Identify which cell holds the provided text, then report its [X, Y] central coordinate. 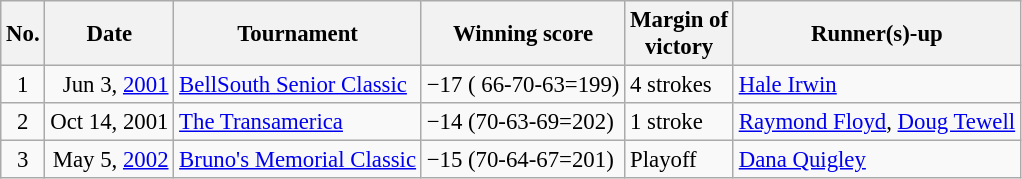
−15 (70-64-67=201) [522, 160]
Winning score [522, 34]
4 strokes [680, 85]
3 [23, 160]
2 [23, 122]
Jun 3, 2001 [110, 85]
The Transamerica [298, 122]
Oct 14, 2001 [110, 122]
Tournament [298, 34]
No. [23, 34]
Bruno's Memorial Classic [298, 160]
1 stroke [680, 122]
−14 (70-63-69=202) [522, 122]
May 5, 2002 [110, 160]
Date [110, 34]
1 [23, 85]
Runner(s)-up [876, 34]
Margin ofvictory [680, 34]
BellSouth Senior Classic [298, 85]
Dana Quigley [876, 160]
Hale Irwin [876, 85]
−17 ( 66-70-63=199) [522, 85]
Playoff [680, 160]
Raymond Floyd, Doug Tewell [876, 122]
